Return the [X, Y] coordinate for the center point of the cell that contains the specified text.  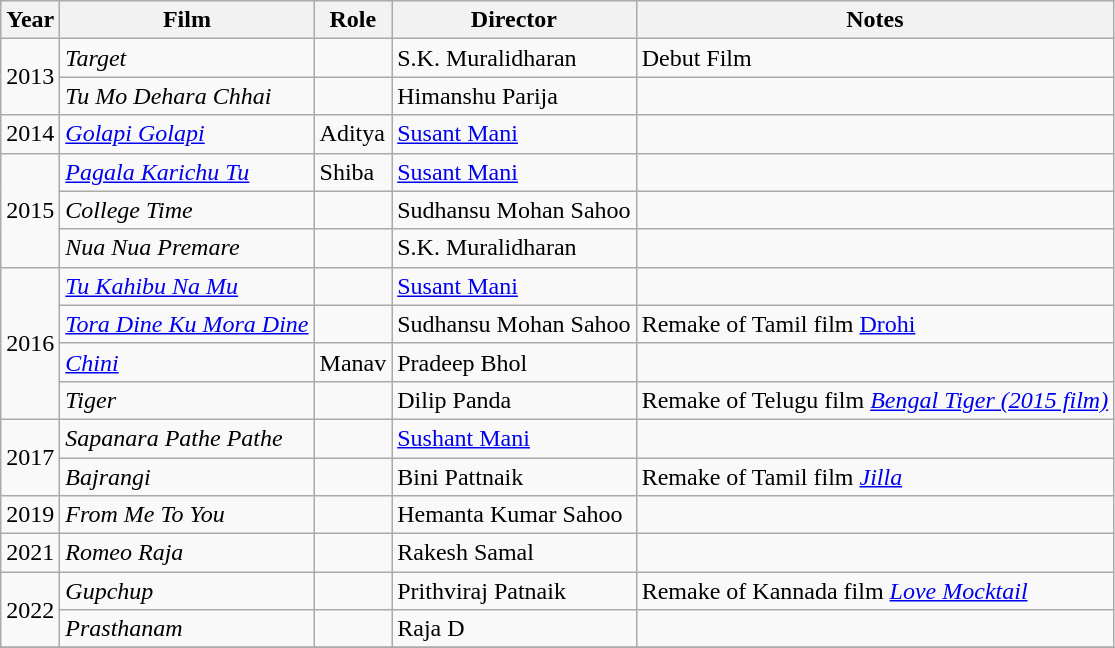
Remake of Kannada film Love Mocktail [875, 591]
Target [187, 58]
2014 [30, 134]
Nua Nua Premare [187, 248]
2013 [30, 77]
Dilip Panda [514, 400]
Gupchup [187, 591]
Notes [875, 20]
Film [187, 20]
Hemanta Kumar Sahoo [514, 515]
From Me To You [187, 515]
2019 [30, 515]
Remake of Tamil film Drohi [875, 324]
Role [353, 20]
Raja D [514, 629]
Sapanara Pathe Pathe [187, 438]
College Time [187, 210]
Tu Kahibu Na Mu [187, 286]
Bajrangi [187, 477]
Bini Pattnaik [514, 477]
Tu Mo Dehara Chhai [187, 96]
2015 [30, 210]
2016 [30, 343]
2021 [30, 553]
Director [514, 20]
2022 [30, 610]
2017 [30, 457]
Aditya [353, 134]
Manav [353, 362]
Year [30, 20]
Prasthanam [187, 629]
Remake of Tamil film Jilla [875, 477]
Remake of Telugu film Bengal Tiger (2015 film) [875, 400]
Pagala Karichu Tu [187, 172]
Pradeep Bhol [514, 362]
Romeo Raja [187, 553]
Tiger [187, 400]
Debut Film [875, 58]
Sushant Mani [514, 438]
Golapi Golapi [187, 134]
Chini [187, 362]
Rakesh Samal [514, 553]
Prithviraj Patnaik [514, 591]
Himanshu Parija [514, 96]
Tora Dine Ku Mora Dine [187, 324]
Shiba [353, 172]
